Return (X, Y) of the center of cell containing provided text 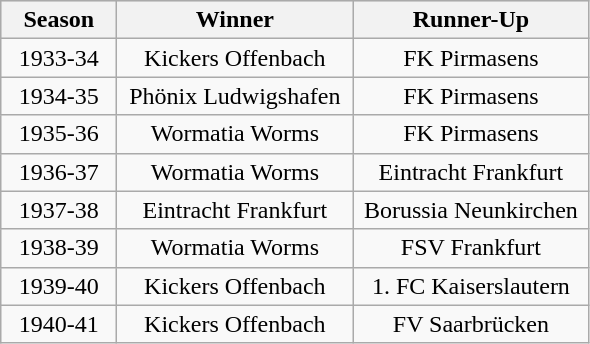
1934-35 (59, 96)
1. FC Kaiserslautern (471, 286)
1935-36 (59, 134)
1933-34 (59, 58)
1938-39 (59, 248)
1940-41 (59, 324)
Borussia Neunkirchen (471, 210)
Runner-Up (471, 20)
Season (59, 20)
FSV Frankfurt (471, 248)
Phönix Ludwigshafen (235, 96)
1936-37 (59, 172)
Winner (235, 20)
1937-38 (59, 210)
FV Saarbrücken (471, 324)
1939-40 (59, 286)
